Find where the given text appears and provide that cell's center as (X, Y) coordinate. 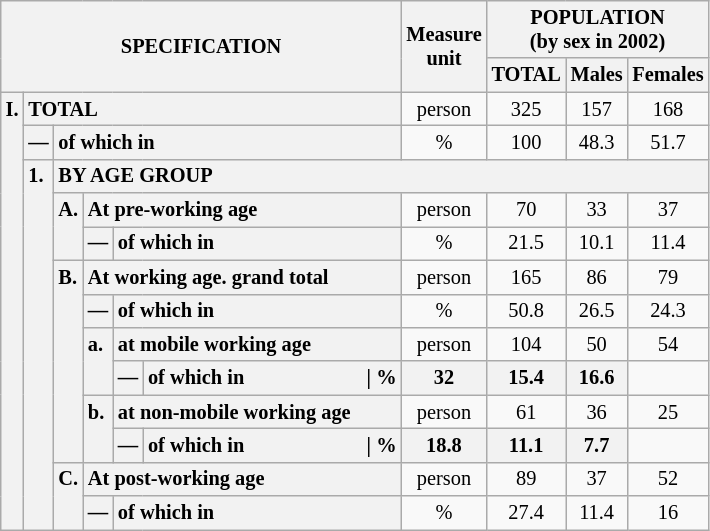
15.4 (526, 378)
32 (444, 378)
BY AGE GROUP (382, 176)
At working age. grand total (242, 277)
26.5 (597, 311)
A. (68, 226)
36 (597, 412)
48.3 (597, 142)
C. (68, 496)
at mobile working age (257, 344)
50.8 (526, 311)
89 (526, 479)
18.8 (444, 445)
86 (597, 277)
21.5 (526, 243)
At pre-working age (242, 210)
24.3 (668, 311)
Measure unit (444, 46)
b. (98, 428)
SPECIFICATION (202, 46)
25 (668, 412)
16.6 (597, 378)
157 (597, 109)
70 (526, 210)
61 (526, 412)
79 (668, 277)
10.1 (597, 243)
33 (597, 210)
100 (526, 142)
a. (98, 360)
11.1 (526, 445)
POPULATION (by sex in 2002) (598, 29)
168 (668, 109)
50 (597, 344)
104 (526, 344)
B. (68, 361)
52 (668, 479)
Males (597, 75)
at non-mobile working age (257, 412)
At post-working age (242, 479)
51.7 (668, 142)
27.4 (526, 513)
165 (526, 277)
7.7 (597, 445)
325 (526, 109)
I. (12, 311)
1. (38, 344)
54 (668, 344)
16 (668, 513)
Females (668, 75)
